For the text-containing cell, return its midpoint in (X, Y) coordinate format. 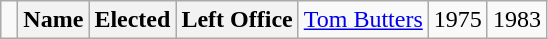
Name (54, 20)
Elected (132, 20)
1975 (458, 20)
1983 (516, 20)
Tom Butters (363, 20)
Left Office (237, 20)
